Return the [X, Y] coordinate for the center point of the cell that contains the specified text.  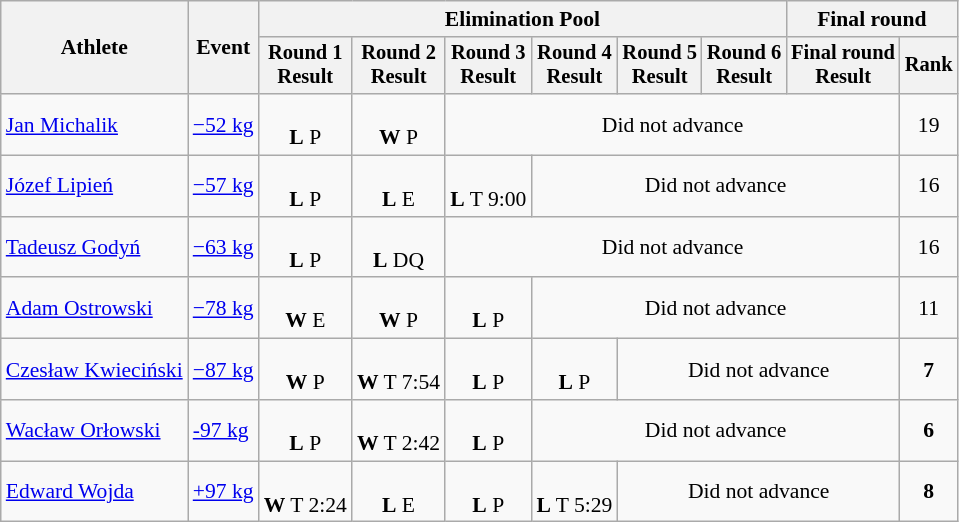
Jan Michalik [94, 124]
−52 kg [224, 124]
+97 kg [224, 492]
11 [929, 308]
Round 6Result [744, 66]
−57 kg [224, 186]
Event [224, 48]
L T 9:00 [488, 186]
Final roundResult [843, 66]
Elimination Pool [523, 19]
−78 kg [224, 308]
W E [306, 308]
Adam Ostrowski [94, 308]
Final round [872, 19]
Edward Wojda [94, 492]
7 [929, 370]
L T 5:29 [574, 492]
Athlete [94, 48]
Round 5Result [659, 66]
Round 3Result [488, 66]
-97 kg [224, 430]
W T 2:24 [306, 492]
−63 kg [224, 248]
Józef Lipień [94, 186]
W T 7:54 [398, 370]
Wacław Orłowski [94, 430]
Round 4Result [574, 66]
Round 2Result [398, 66]
W T 2:42 [398, 430]
Round 1Result [306, 66]
8 [929, 492]
Czesław Kwieciński [94, 370]
Rank [929, 66]
−87 kg [224, 370]
Tadeusz Godyń [94, 248]
L DQ [398, 248]
6 [929, 430]
19 [929, 124]
